Identify which cell holds the provided text, then report its (X, Y) central coordinate. 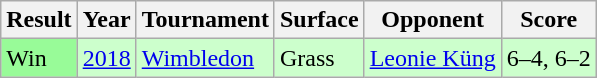
Leonie Küng (432, 58)
Score (548, 20)
6–4, 6–2 (548, 58)
2018 (106, 58)
Surface (319, 20)
Year (106, 20)
Opponent (432, 20)
Wimbledon (205, 58)
Grass (319, 58)
Win (39, 58)
Result (39, 20)
Tournament (205, 20)
